Extract the (X, Y) coordinate from the center of the cell holding the provided text.  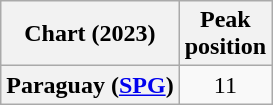
Chart (2023) (90, 34)
Paraguay (SPG) (90, 85)
Peakposition (225, 34)
11 (225, 85)
